Scan for the cell matching the given text and deliver its (x, y) coordinate at center. 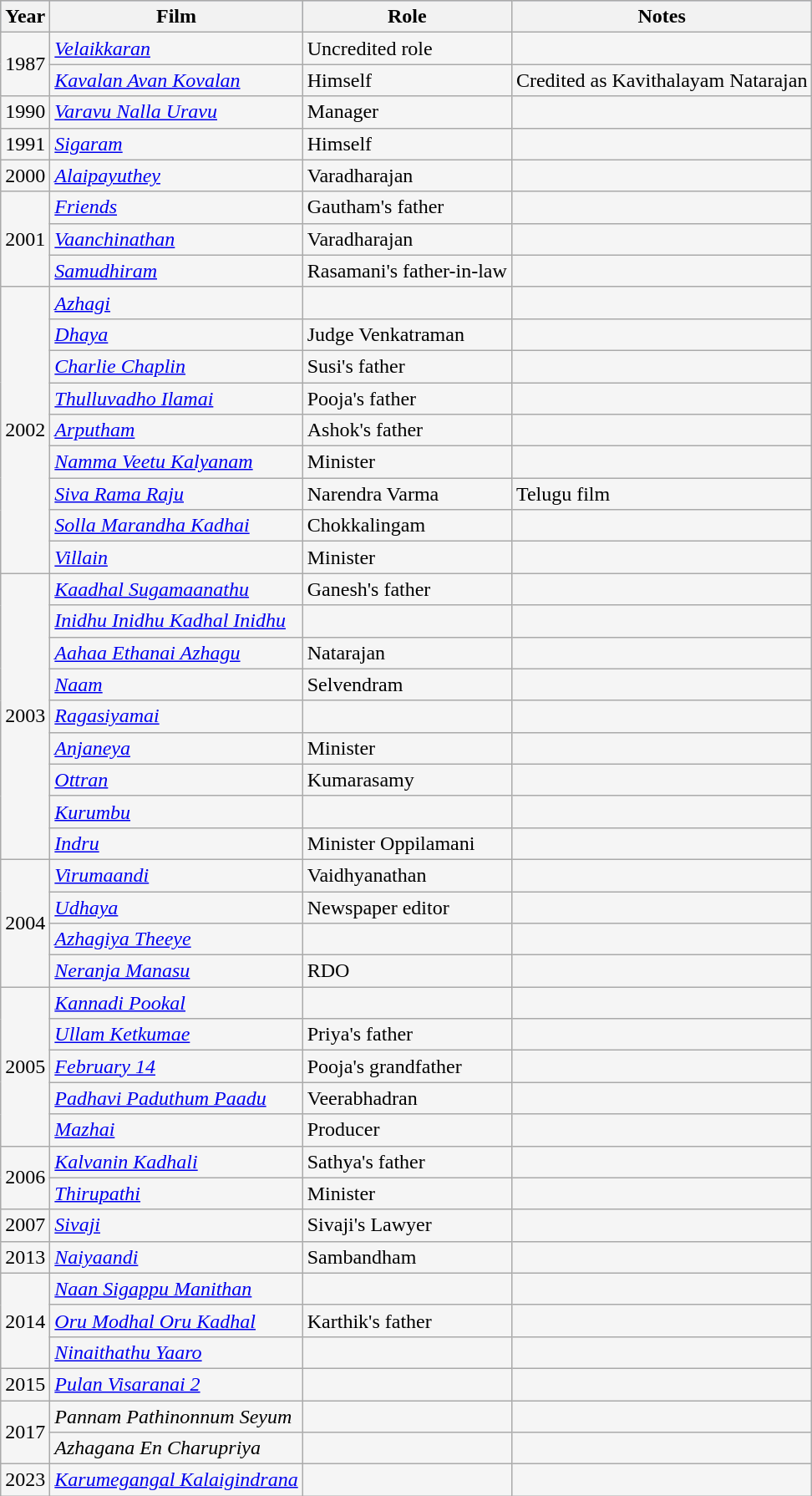
Pooja's father (407, 399)
Kaadhal Sugamaanathu (176, 589)
Naiyaandi (176, 1257)
Dhaya (176, 334)
Arputham (176, 430)
Sivaji (176, 1225)
Pulan Visaranai 2 (176, 1384)
Mazhai (176, 1130)
Siva Rama Raju (176, 494)
Sigaram (176, 144)
Vaidhyanathan (407, 875)
Sathya's father (407, 1162)
RDO (407, 971)
Padhavi Paduthum Paadu (176, 1098)
Aahaa Ethanai Azhagu (176, 653)
Kannadi Pookal (176, 1003)
Rasamani's father-in-law (407, 271)
Alaipayuthey (176, 176)
Ragasiyamai (176, 716)
Telugu film (662, 494)
Notes (662, 17)
Azhagi (176, 303)
Susi's father (407, 366)
1991 (25, 144)
Uncredited role (407, 48)
Kumarasamy (407, 780)
2005 (25, 1066)
Year (25, 17)
Indru (176, 843)
Chokkalingam (407, 526)
Oru Modhal Oru Kadhal (176, 1320)
Ullam Ketkumae (176, 1035)
Role (407, 17)
2014 (25, 1320)
Kavalan Avan Kovalan (176, 80)
Minister Oppilamani (407, 843)
Anjaneya (176, 748)
Friends (176, 207)
Gautham's father (407, 207)
Karthik's father (407, 1320)
Ganesh's father (407, 589)
1990 (25, 112)
Inidhu Inidhu Kadhal Inidhu (176, 621)
Virumaandi (176, 875)
2001 (25, 239)
2015 (25, 1384)
Vaanchinathan (176, 239)
2002 (25, 430)
Selvendram (407, 684)
2017 (25, 1432)
Newspaper editor (407, 907)
Solla Marandha Kadhai (176, 526)
Pooja's grandfather (407, 1066)
Azhagana En Charupriya (176, 1448)
2013 (25, 1257)
Samudhiram (176, 271)
Kalvanin Kadhali (176, 1162)
Ashok's father (407, 430)
2007 (25, 1225)
1987 (25, 64)
2003 (25, 717)
Thirupathi (176, 1193)
Natarajan (407, 653)
Credited as Kavithalayam Natarajan (662, 80)
Namma Veetu Kalyanam (176, 462)
Pannam Pathinonnum Seyum (176, 1417)
Charlie Chaplin (176, 366)
Villain (176, 557)
Neranja Manasu (176, 971)
Judge Venkatraman (407, 334)
2006 (25, 1178)
Priya's father (407, 1035)
2023 (25, 1480)
Karumegangal Kalaigindrana (176, 1480)
Udhaya (176, 907)
February 14 (176, 1066)
Sambandham (407, 1257)
Narendra Varma (407, 494)
Ottran (176, 780)
Naam (176, 684)
2000 (25, 176)
Kurumbu (176, 812)
Naan Sigappu Manithan (176, 1289)
Ninaithathu Yaaro (176, 1352)
Velaikkaran (176, 48)
Film (176, 17)
2004 (25, 923)
Varavu Nalla Uravu (176, 112)
Veerabhadran (407, 1098)
Sivaji's Lawyer (407, 1225)
Producer (407, 1130)
Manager (407, 112)
Azhagiya Theeye (176, 939)
Thulluvadho Ilamai (176, 399)
